Return [x, y] of the center of cell containing provided text 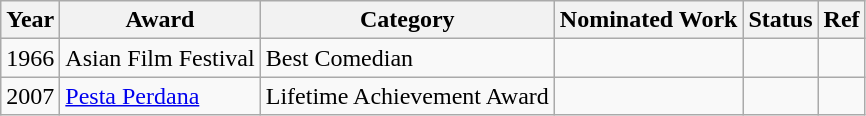
Category [407, 20]
Lifetime Achievement Award [407, 96]
1966 [30, 58]
Asian Film Festival [160, 58]
Year [30, 20]
Ref [842, 20]
Pesta Perdana [160, 96]
Best Comedian [407, 58]
Nominated Work [648, 20]
Status [780, 20]
2007 [30, 96]
Award [160, 20]
